Find where the given text appears and provide that cell's center as [x, y] coordinate. 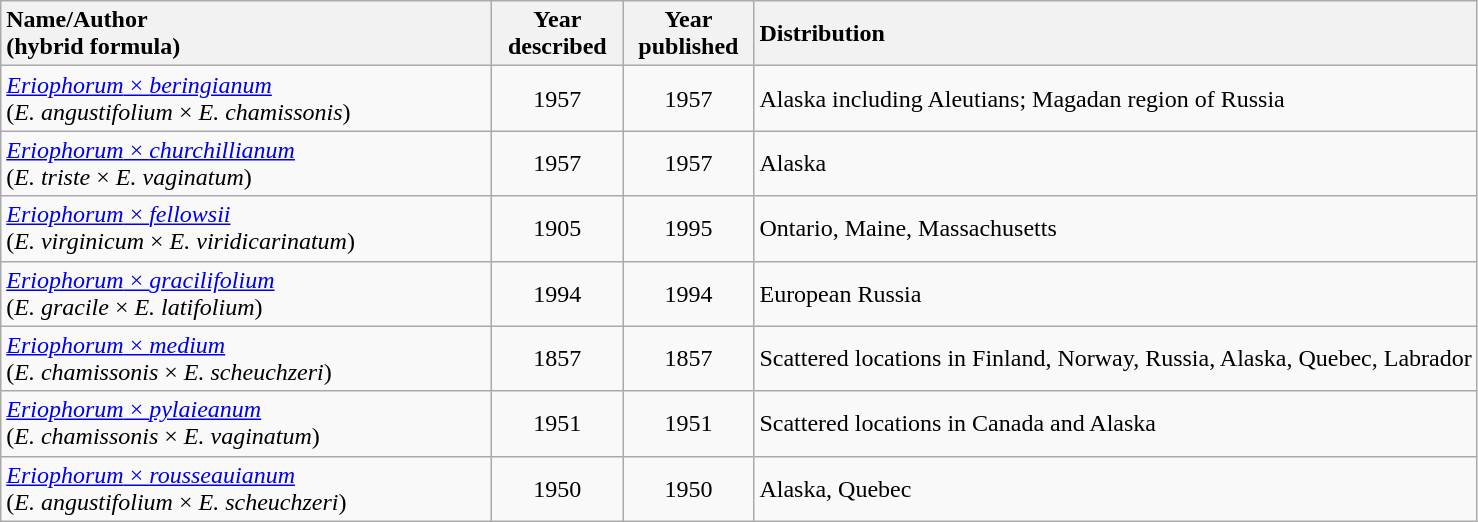
Year described [558, 34]
Eriophorum × gracilifolium (E. gracile × E. latifolium) [246, 294]
Scattered locations in Canada and Alaska [1116, 424]
Eriophorum × churchillianum (E. triste × E. vaginatum) [246, 164]
Scattered locations in Finland, Norway, Russia, Alaska, Quebec, Labrador [1116, 358]
Eriophorum × beringianum (E. angustifolium × E. chamissonis) [246, 98]
1995 [688, 228]
1905 [558, 228]
Eriophorum × fellowsii (E. virginicum × E. viridicarinatum) [246, 228]
Distribution [1116, 34]
Alaska, Quebec [1116, 488]
Year published [688, 34]
Eriophorum × rousseauianum (E. angustifolium × E. scheuchzeri) [246, 488]
European Russia [1116, 294]
Alaska including Aleutians; Magadan region of Russia [1116, 98]
Eriophorum × medium (E. chamissonis × E. scheuchzeri) [246, 358]
Alaska [1116, 164]
Ontario, Maine, Massachusetts [1116, 228]
Eriophorum × pylaieanum (E. chamissonis × E. vaginatum) [246, 424]
Name/Author(hybrid formula) [246, 34]
